Return the [x, y] coordinate for the center point of the cell that contains the specified text.  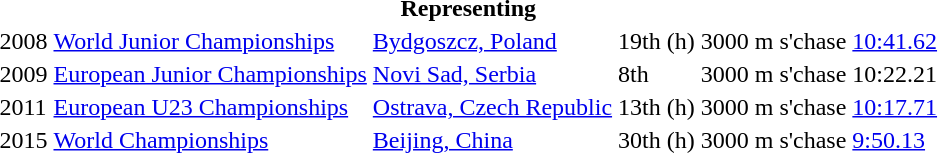
Ostrava, Czech Republic [492, 107]
13th (h) [657, 107]
19th (h) [657, 41]
Bydgoszcz, Poland [492, 41]
European Junior Championships [210, 74]
8th [657, 74]
Novi Sad, Serbia [492, 74]
European U23 Championships [210, 107]
World Junior Championships [210, 41]
